Search for the cell housing the specified text and yield its [x, y] center coordinate. 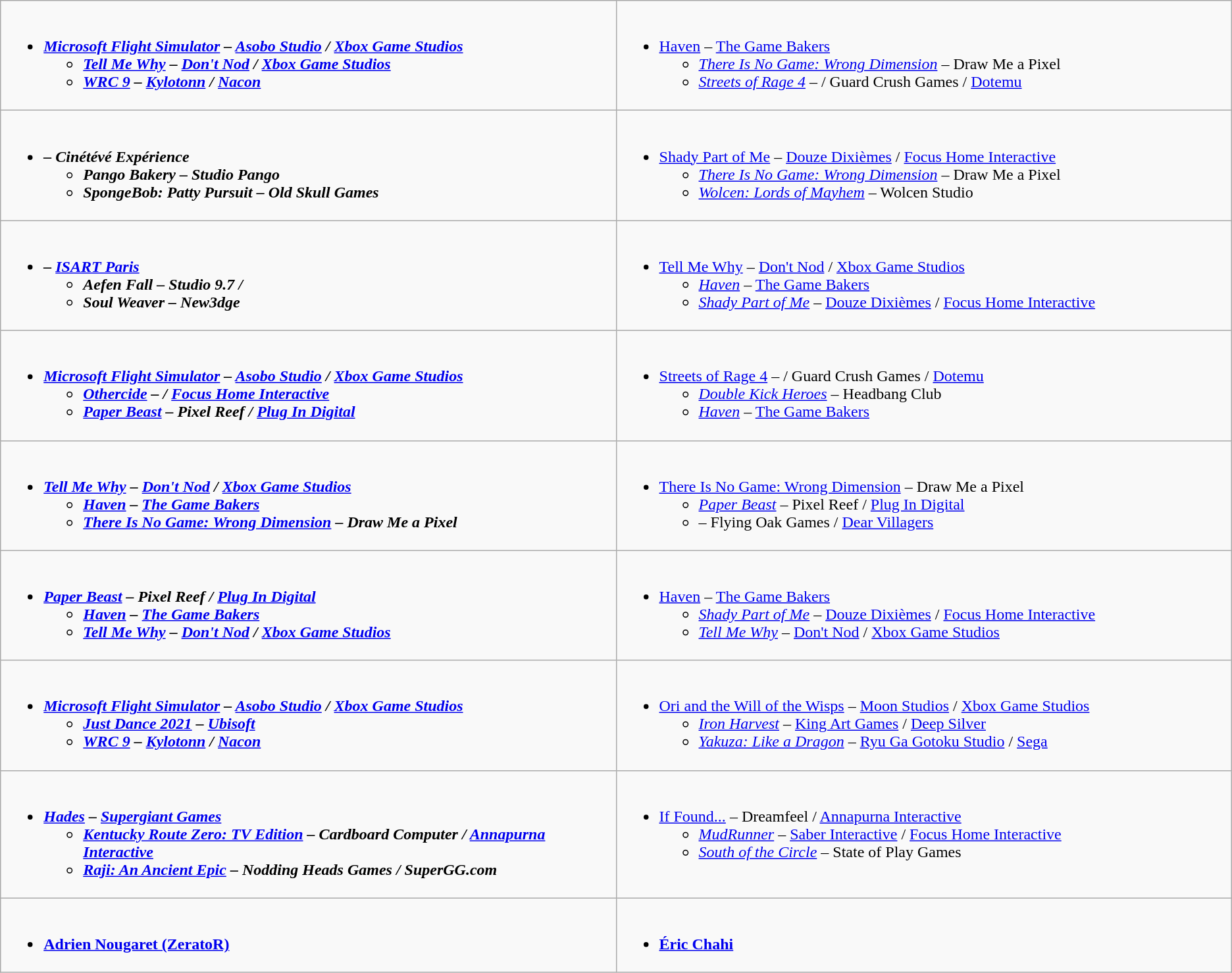
– ISART ParisAefen Fall – Studio 9.7 / Soul Weaver – New3dge [308, 275]
Microsoft Flight Simulator – Asobo Studio / Xbox Game StudiosTell Me Why – Don't Nod / Xbox Game StudiosWRC 9 – Kylotonn / Nacon [308, 55]
There Is No Game: Wrong Dimension – Draw Me a PixelPaper Beast – Pixel Reef / Plug In Digital – Flying Oak Games / Dear Villagers [924, 495]
– Cinétévé ExpériencePango Bakery – Studio PangoSpongeBob: Patty Pursuit – Old Skull Games [308, 166]
If Found... – Dreamfeel / Annapurna InteractiveMudRunner – Saber Interactive / Focus Home InteractiveSouth of the Circle – State of Play Games [924, 834]
Microsoft Flight Simulator – Asobo Studio / Xbox Game StudiosOthercide – / Focus Home InteractivePaper Beast – Pixel Reef / Plug In Digital [308, 386]
Haven – The Game BakersThere Is No Game: Wrong Dimension – Draw Me a PixelStreets of Rage 4 – / Guard Crush Games / Dotemu [924, 55]
Shady Part of Me – Douze Dixièmes / Focus Home InteractiveThere Is No Game: Wrong Dimension – Draw Me a PixelWolcen: Lords of Mayhem – Wolcen Studio [924, 166]
Adrien Nougaret (ZeratoR) [308, 935]
Tell Me Why – Don't Nod / Xbox Game StudiosHaven – The Game BakersThere Is No Game: Wrong Dimension – Draw Me a Pixel [308, 495]
Tell Me Why – Don't Nod / Xbox Game StudiosHaven – The Game BakersShady Part of Me – Douze Dixièmes / Focus Home Interactive [924, 275]
Éric Chahi [924, 935]
Paper Beast – Pixel Reef / Plug In DigitalHaven – The Game BakersTell Me Why – Don't Nod / Xbox Game Studios [308, 606]
Microsoft Flight Simulator – Asobo Studio / Xbox Game StudiosJust Dance 2021 – UbisoftWRC 9 – Kylotonn / Nacon [308, 715]
Streets of Rage 4 – / Guard Crush Games / DotemuDouble Kick Heroes – Headbang ClubHaven – The Game Bakers [924, 386]
Haven – The Game BakersShady Part of Me – Douze Dixièmes / Focus Home InteractiveTell Me Why – Don't Nod / Xbox Game Studios [924, 606]
